Identify which cell holds the provided text, then report its (X, Y) central coordinate. 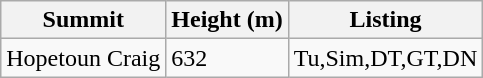
Height (m) (227, 20)
Listing (386, 20)
Hopetoun Craig (84, 58)
632 (227, 58)
Tu,Sim,DT,GT,DN (386, 58)
Summit (84, 20)
